For the text-containing cell, return its midpoint in [X, Y] coordinate format. 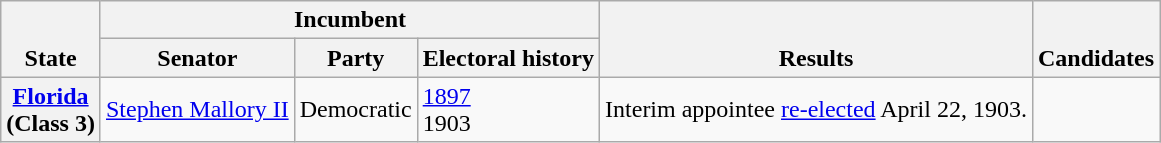
Incumbent [350, 20]
Senator [197, 58]
Interim appointee re-elected April 22, 1903. [816, 110]
Party [356, 58]
State [51, 39]
Stephen Mallory II [197, 110]
Candidates [1096, 39]
Results [816, 39]
Florida(Class 3) [51, 110]
18971903 [508, 110]
Democratic [356, 110]
Electoral history [508, 58]
